Return [X, Y] of the center of cell containing provided text 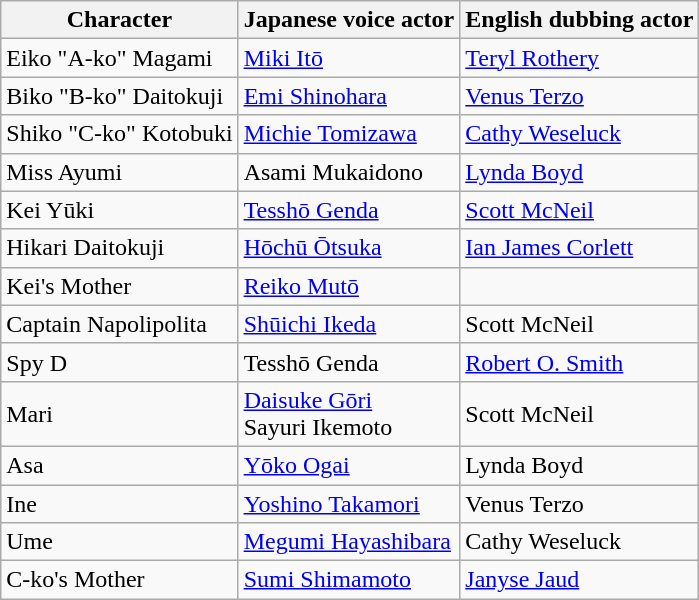
Kei's Mother [120, 286]
Asa [120, 465]
English dubbing actor [580, 20]
Miss Ayumi [120, 172]
Asami Mukaidono [349, 172]
Eiko "A-ko" Magami [120, 58]
Ian James Corlett [580, 248]
Miki Itō [349, 58]
Hikari Daitokuji [120, 248]
Japanese voice actor [349, 20]
Shūichi Ikeda [349, 324]
Character [120, 20]
Captain Napolipolita [120, 324]
Sumi Shimamoto [349, 580]
Robert O. Smith [580, 362]
Yōko Ogai [349, 465]
Shiko "C-ko" Kotobuki [120, 134]
Ine [120, 503]
Michie Tomizawa [349, 134]
C-ko's Mother [120, 580]
Spy D [120, 362]
Kei Yūki [120, 210]
Mari [120, 414]
Emi Shinohara [349, 96]
Biko "B-ko" Daitokuji [120, 96]
Reiko Mutō [349, 286]
Megumi Hayashibara [349, 542]
Teryl Rothery [580, 58]
Janyse Jaud [580, 580]
Ume [120, 542]
Daisuke Gōri Sayuri Ikemoto [349, 414]
Hōchū Ōtsuka [349, 248]
Yoshino Takamori [349, 503]
